Determine the [x, y] coordinate at the center of the cell enclosing the given text.  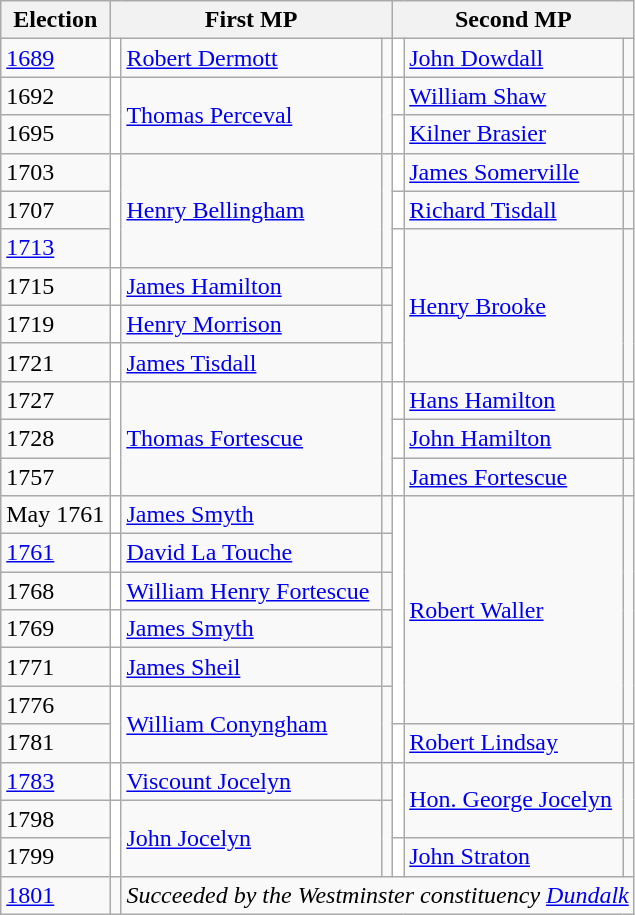
1728 [56, 438]
David La Touche [251, 553]
Kilner Brasier [514, 134]
1768 [56, 591]
1798 [56, 819]
Robert Waller [514, 610]
Viscount Jocelyn [251, 781]
John Straton [514, 857]
1757 [56, 477]
Election [56, 20]
James Hamilton [251, 286]
Succeeded by the Westminster constituency Dundalk [378, 895]
James Tisdall [251, 362]
May 1761 [56, 515]
John Hamilton [514, 438]
1719 [56, 324]
1783 [56, 781]
Henry Brooke [514, 305]
Henry Bellingham [251, 210]
John Jocelyn [251, 838]
James Somerville [514, 172]
1703 [56, 172]
Thomas Perceval [251, 115]
William Shaw [514, 96]
1715 [56, 286]
1781 [56, 743]
Second MP [513, 20]
1695 [56, 134]
Henry Morrison [251, 324]
First MP [252, 20]
1721 [56, 362]
1707 [56, 210]
1801 [56, 895]
1689 [56, 58]
1769 [56, 629]
1771 [56, 667]
1761 [56, 553]
Robert Lindsay [514, 743]
William Henry Fortescue [251, 591]
1692 [56, 96]
Richard Tisdall [514, 210]
James Sheil [251, 667]
Hon. George Jocelyn [514, 800]
1727 [56, 400]
Hans Hamilton [514, 400]
Robert Dermott [251, 58]
1776 [56, 705]
1799 [56, 857]
1713 [56, 248]
Thomas Fortescue [251, 438]
William Conyngham [251, 724]
John Dowdall [514, 58]
James Fortescue [514, 477]
